Find where the given text appears and provide that cell's center as (X, Y) coordinate. 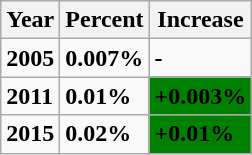
Increase (200, 20)
0.01% (104, 96)
2015 (30, 134)
0.007% (104, 58)
2005 (30, 58)
Percent (104, 20)
Year (30, 20)
0.02% (104, 134)
+0.003% (200, 96)
+0.01% (200, 134)
2011 (30, 96)
- (200, 58)
